Identify which cell holds the provided text, then report its [x, y] central coordinate. 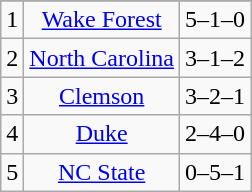
3 [12, 96]
0–5–1 [216, 172]
Clemson [102, 96]
1 [12, 20]
3–1–2 [216, 58]
2–4–0 [216, 134]
4 [12, 134]
5 [12, 172]
3–2–1 [216, 96]
5–1–0 [216, 20]
North Carolina [102, 58]
Duke [102, 134]
Wake Forest [102, 20]
2 [12, 58]
NC State [102, 172]
